Detect which cell encompasses the target text, then output its (x, y) center coordinate. 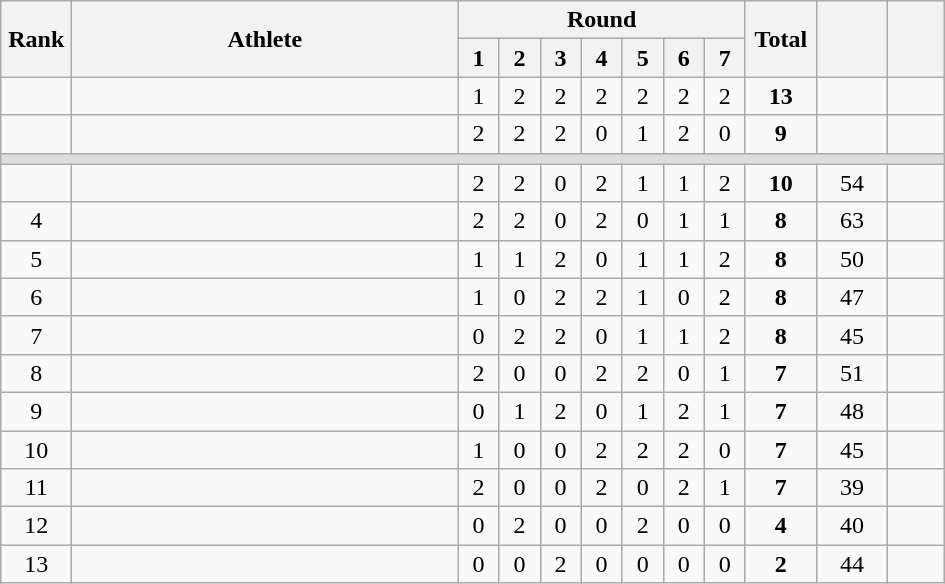
Round (602, 20)
Rank (36, 39)
Total (780, 39)
39 (852, 488)
Athlete (265, 39)
44 (852, 564)
48 (852, 411)
54 (852, 183)
3 (560, 58)
11 (36, 488)
50 (852, 259)
51 (852, 373)
63 (852, 221)
40 (852, 526)
12 (36, 526)
47 (852, 297)
